Return the [x, y] coordinate for the center point of the cell that contains the specified text.  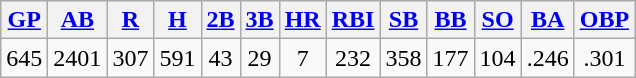
H [178, 20]
2401 [78, 58]
3B [260, 20]
358 [404, 58]
7 [302, 58]
R [130, 20]
645 [24, 58]
.301 [604, 58]
HR [302, 20]
BB [450, 20]
177 [450, 58]
43 [220, 58]
29 [260, 58]
GP [24, 20]
SO [498, 20]
591 [178, 58]
RBI [353, 20]
2B [220, 20]
SB [404, 20]
232 [353, 58]
307 [130, 58]
AB [78, 20]
104 [498, 58]
OBP [604, 20]
.246 [548, 58]
BA [548, 20]
